Find where the given text appears and provide that cell's center as (x, y) coordinate. 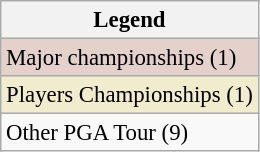
Major championships (1) (130, 58)
Players Championships (1) (130, 95)
Other PGA Tour (9) (130, 133)
Legend (130, 20)
